Output the (X, Y) coordinate of the center of the cell containing the given text.  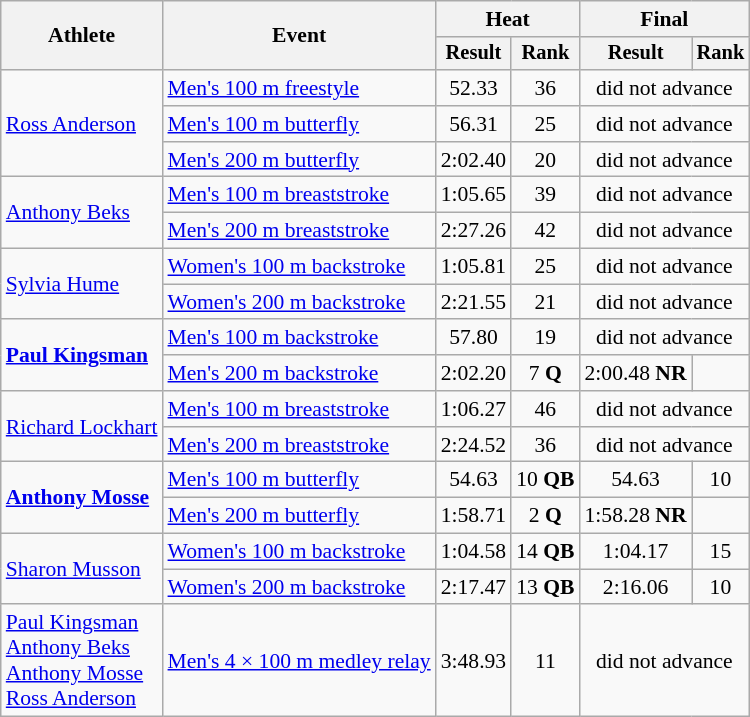
2:00.48 NR (636, 373)
Final (665, 19)
Men's 4 × 100 m medley relay (300, 661)
1:58.28 NR (636, 516)
15 (721, 552)
1:05.65 (474, 195)
39 (545, 195)
11 (545, 661)
2:27.26 (474, 231)
19 (545, 338)
1:58.71 (474, 516)
2:02.40 (474, 160)
Men's 200 m backstroke (300, 373)
2:24.52 (474, 445)
2:02.20 (474, 373)
Sharon Musson (82, 570)
46 (545, 409)
21 (545, 302)
Anthony Beks (82, 212)
20 (545, 160)
Event (300, 36)
1:04.58 (474, 552)
56.31 (474, 124)
Paul Kingsman (82, 356)
52.33 (474, 88)
Athlete (82, 36)
42 (545, 231)
Anthony Mosse (82, 498)
2 Q (545, 516)
Heat (508, 19)
Men's 100 m freestyle (300, 88)
2:17.47 (474, 587)
Richard Lockhart (82, 426)
2:21.55 (474, 302)
57.80 (474, 338)
14 QB (545, 552)
Sylvia Hume (82, 284)
10 QB (545, 480)
1:06.27 (474, 409)
7 Q (545, 373)
3:48.93 (474, 661)
1:05.81 (474, 267)
2:16.06 (636, 587)
Ross Anderson (82, 124)
Men's 100 m backstroke (300, 338)
13 QB (545, 587)
Paul KingsmanAnthony BeksAnthony MosseRoss Anderson (82, 661)
1:04.17 (636, 552)
